Locate the cell with the specified text and output its [x, y] center coordinate. 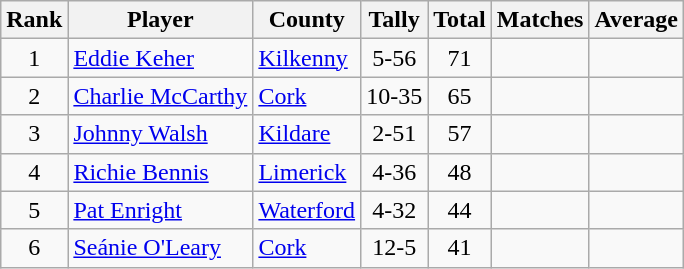
Average [636, 20]
57 [460, 134]
Pat Enright [160, 210]
1 [34, 58]
6 [34, 248]
County [307, 20]
3 [34, 134]
2-51 [394, 134]
Eddie Keher [160, 58]
5 [34, 210]
4 [34, 172]
Kildare [307, 134]
10-35 [394, 96]
Rank [34, 20]
Total [460, 20]
41 [460, 248]
48 [460, 172]
2 [34, 96]
71 [460, 58]
Matches [540, 20]
Limerick [307, 172]
65 [460, 96]
Kilkenny [307, 58]
Waterford [307, 210]
12-5 [394, 248]
Johnny Walsh [160, 134]
5-56 [394, 58]
Player [160, 20]
Charlie McCarthy [160, 96]
Seánie O'Leary [160, 248]
4-32 [394, 210]
4-36 [394, 172]
Richie Bennis [160, 172]
Tally [394, 20]
44 [460, 210]
